Extract the (X, Y) coordinate from the center of the cell holding the provided text.  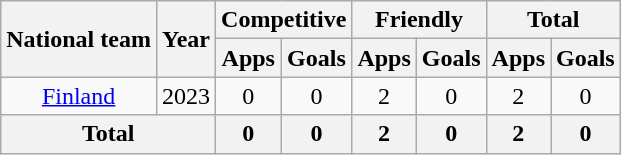
Competitive (284, 20)
Year (186, 39)
Friendly (419, 20)
Finland (79, 96)
National team (79, 39)
2023 (186, 96)
